Find where the given text appears and provide that cell's center as [X, Y] coordinate. 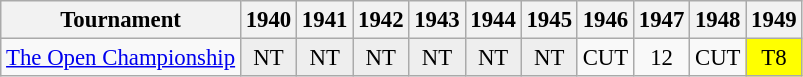
1944 [493, 20]
1948 [718, 20]
1946 [605, 20]
1940 [268, 20]
Tournament [121, 20]
1942 [381, 20]
1941 [325, 20]
1945 [549, 20]
T8 [774, 58]
The Open Championship [121, 58]
1943 [437, 20]
1947 [661, 20]
1949 [774, 20]
12 [661, 58]
